Provide the [x, y] coordinate of the cell's center where the given text is located.  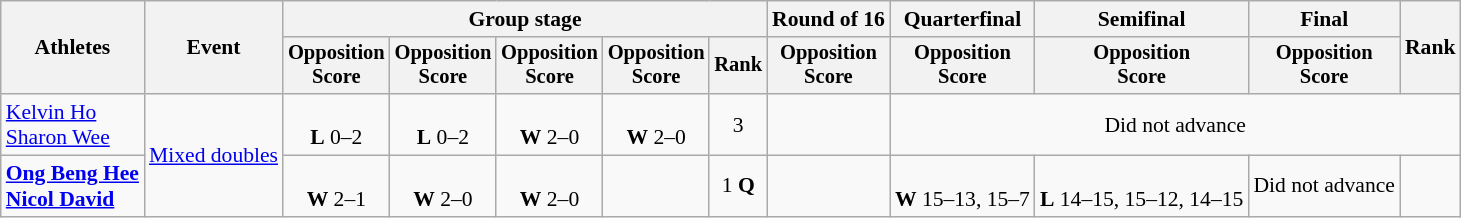
1 Q [738, 186]
Round of 16 [828, 19]
Kelvin HoSharon Wee [72, 124]
Group stage [525, 19]
Ong Beng HeeNicol David [72, 186]
Athletes [72, 48]
Semifinal [1142, 19]
Mixed doubles [214, 155]
W 15–13, 15–7 [962, 186]
Final [1324, 19]
3 [738, 124]
Quarterfinal [962, 19]
W 2–1 [336, 186]
L 14–15, 15–12, 14–15 [1142, 186]
Event [214, 48]
